Return the [x, y] coordinate for the center point of the cell that contains the specified text.  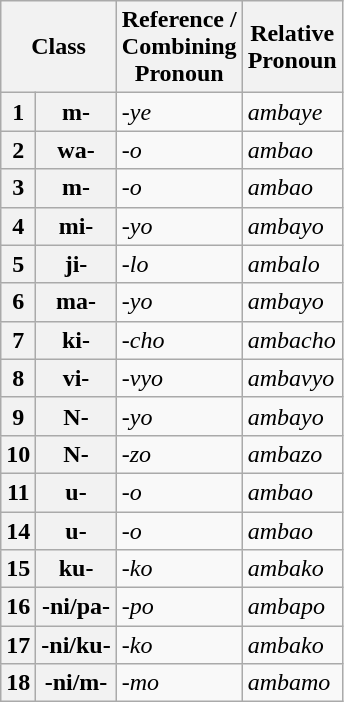
mi- [76, 226]
11 [18, 492]
-ni/ku- [76, 645]
-lo [179, 264]
3 [18, 188]
-mo [179, 683]
7 [18, 340]
17 [18, 645]
ambapo [292, 607]
8 [18, 378]
-cho [179, 340]
9 [18, 416]
-zo [179, 454]
16 [18, 607]
18 [18, 683]
Reference / Combining Pronoun [179, 47]
-vyo [179, 378]
ji- [76, 264]
ambacho [292, 340]
ki- [76, 340]
ambalo [292, 264]
wa- [76, 150]
-ye [179, 112]
ku- [76, 569]
2 [18, 150]
14 [18, 531]
-ni/m- [76, 683]
Relative Pronoun [292, 47]
10 [18, 454]
vi- [76, 378]
1 [18, 112]
ambamo [292, 683]
ambazo [292, 454]
ma- [76, 302]
6 [18, 302]
4 [18, 226]
-ni/pa- [76, 607]
15 [18, 569]
ambaye [292, 112]
5 [18, 264]
ambavyo [292, 378]
Class [59, 47]
-po [179, 607]
